Search for the cell housing the specified text and yield its [x, y] center coordinate. 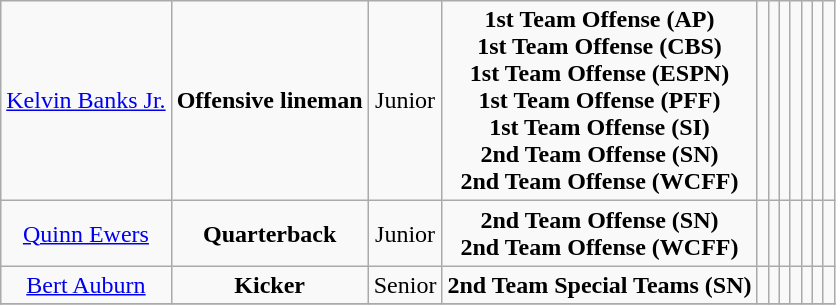
Kicker [270, 285]
Bert Auburn [86, 285]
Senior [405, 285]
Offensive lineman [270, 101]
Kelvin Banks Jr. [86, 101]
2nd Team Offense (SN)2nd Team Offense (WCFF) [600, 234]
2nd Team Special Teams (SN) [600, 285]
Quinn Ewers [86, 234]
Quarterback [270, 234]
